Return the (X, Y) coordinate for the center point of the cell that contains the specified text.  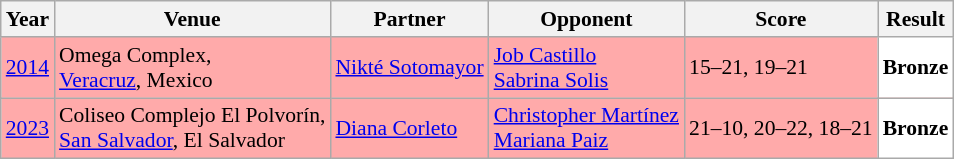
Coliseo Complejo El Polvorín,San Salvador, El Salvador (192, 128)
2023 (28, 128)
15–21, 19–21 (781, 68)
Christopher MartínezMariana Paiz (586, 128)
Score (781, 19)
Omega Complex,Veracruz, Mexico (192, 68)
Venue (192, 19)
Result (916, 19)
Opponent (586, 19)
Partner (409, 19)
Year (28, 19)
21–10, 20–22, 18–21 (781, 128)
Diana Corleto (409, 128)
Job Castillo Sabrina Solis (586, 68)
Nikté Sotomayor (409, 68)
2014 (28, 68)
